Extract the (x, y) coordinate from the center of the cell holding the provided text.  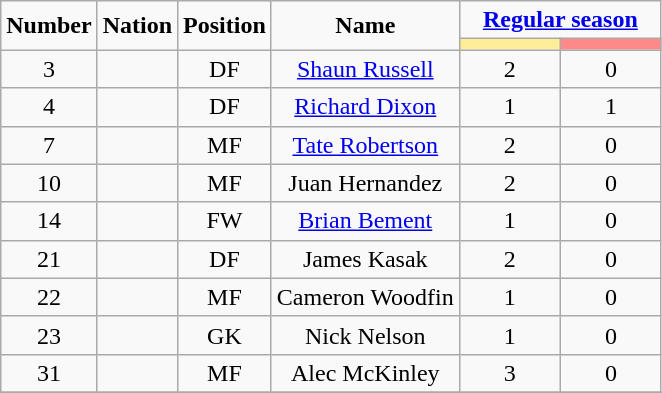
Regular season (560, 20)
Position (225, 26)
21 (49, 259)
Cameron Woodfin (365, 297)
Richard Dixon (365, 107)
Nick Nelson (365, 335)
Brian Bement (365, 221)
22 (49, 297)
Tate Robertson (365, 145)
Alec McKinley (365, 373)
23 (49, 335)
31 (49, 373)
14 (49, 221)
10 (49, 183)
FW (225, 221)
Name (365, 26)
Juan Hernandez (365, 183)
7 (49, 145)
James Kasak (365, 259)
Number (49, 26)
Nation (137, 26)
Shaun Russell (365, 69)
GK (225, 335)
4 (49, 107)
